Identify which cell holds the provided text, then report its [X, Y] central coordinate. 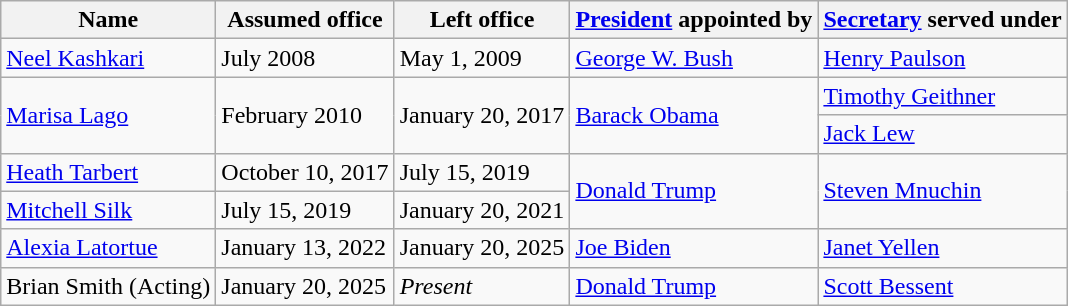
January 20, 2021 [482, 210]
Henry Paulson [942, 58]
July 2008 [305, 58]
Steven Mnuchin [942, 191]
Left office [482, 20]
Assumed office [305, 20]
President appointed by [694, 20]
Marisa Lago [108, 115]
Janet Yellen [942, 248]
Mitchell Silk [108, 210]
Secretary served under [942, 20]
Joe Biden [694, 248]
Neel Kashkari [108, 58]
January 20, 2017 [482, 115]
Jack Lew [942, 134]
Timothy Geithner [942, 96]
Brian Smith (Acting) [108, 286]
February 2010 [305, 115]
Heath Tarbert [108, 172]
January 13, 2022 [305, 248]
Alexia Latortue [108, 248]
Scott Bessent [942, 286]
Name [108, 20]
Present [482, 286]
Barack Obama [694, 115]
October 10, 2017 [305, 172]
May 1, 2009 [482, 58]
George W. Bush [694, 58]
